For the text-containing cell, return its midpoint in (x, y) coordinate format. 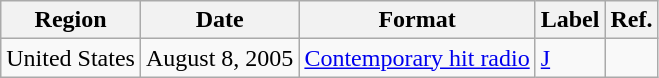
Date (219, 20)
Format (417, 20)
Label (570, 20)
Contemporary hit radio (417, 58)
August 8, 2005 (219, 58)
J (570, 58)
Ref. (632, 20)
Region (71, 20)
United States (71, 58)
